Return [x, y] of the center of cell containing provided text 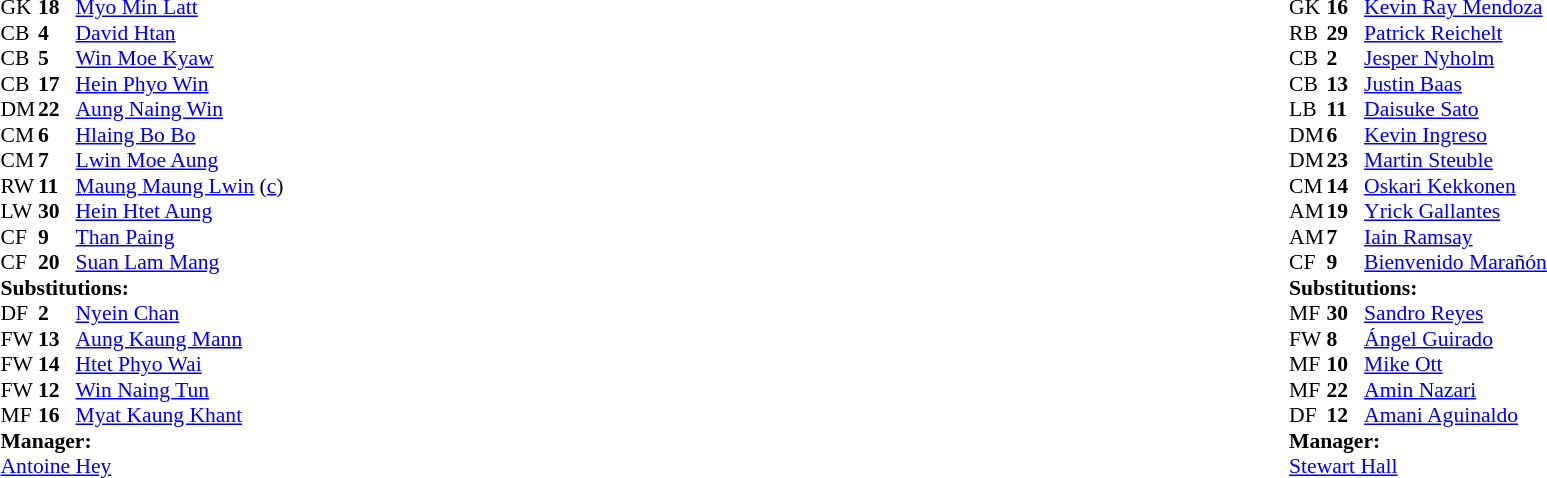
Iain Ramsay [1456, 237]
Jesper Nyholm [1456, 59]
LW [19, 211]
Win Naing Tun [180, 390]
Htet Phyo Wai [180, 365]
23 [1346, 161]
Nyein Chan [180, 313]
Amani Aguinaldo [1456, 415]
29 [1346, 33]
Aung Kaung Mann [180, 339]
Lwin Moe Aung [180, 161]
Ángel Guirado [1456, 339]
Daisuke Sato [1456, 109]
LB [1308, 109]
Sandro Reyes [1456, 313]
RB [1308, 33]
David Htan [180, 33]
Hlaing Bo Bo [180, 135]
Suan Lam Mang [180, 263]
Aung Naing Win [180, 109]
10 [1346, 365]
Bienvenido Marañón [1456, 263]
Oskari Kekkonen [1456, 186]
Mike Ott [1456, 365]
Yrick Gallantes [1456, 211]
RW [19, 186]
8 [1346, 339]
4 [57, 33]
5 [57, 59]
Hein Phyo Win [180, 84]
20 [57, 263]
Justin Baas [1456, 84]
16 [57, 415]
Patrick Reichelt [1456, 33]
Martin Steuble [1456, 161]
19 [1346, 211]
Myat Kaung Khant [180, 415]
17 [57, 84]
Amin Nazari [1456, 390]
Maung Maung Lwin (c) [180, 186]
Than Paing [180, 237]
Win Moe Kyaw [180, 59]
Hein Htet Aung [180, 211]
Kevin Ingreso [1456, 135]
